Search for the cell housing the specified text and yield its [x, y] center coordinate. 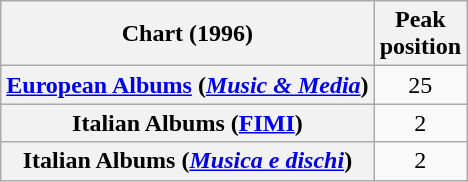
Italian Albums (FIMI) [188, 123]
Peakposition [420, 34]
European Albums (Music & Media) [188, 85]
Chart (1996) [188, 34]
25 [420, 85]
Italian Albums (Musica e dischi) [188, 161]
